Return the [X, Y] coordinate for the center point of the cell that contains the specified text.  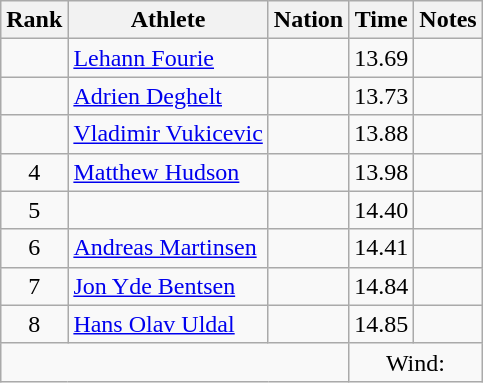
Wind: [416, 362]
Nation [308, 20]
5 [34, 210]
Vladimir Vukicevic [168, 134]
13.98 [382, 172]
7 [34, 286]
4 [34, 172]
Matthew Hudson [168, 172]
Jon Yde Bentsen [168, 286]
Time [382, 20]
14.41 [382, 248]
Adrien Deghelt [168, 96]
13.88 [382, 134]
Athlete [168, 20]
8 [34, 324]
6 [34, 248]
13.69 [382, 58]
14.85 [382, 324]
14.84 [382, 286]
Lehann Fourie [168, 58]
13.73 [382, 96]
Andreas Martinsen [168, 248]
Hans Olav Uldal [168, 324]
Notes [448, 20]
14.40 [382, 210]
Rank [34, 20]
